Return (X, Y) of the center of cell containing provided text 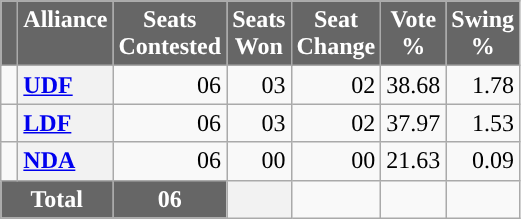
Seats Contested (170, 34)
Vote % (414, 34)
Total (57, 199)
Alliance (66, 34)
Seats Won (259, 34)
1.53 (483, 123)
1.78 (483, 85)
LDF (66, 123)
UDF (66, 85)
Swing% (483, 34)
21.63 (414, 161)
0.09 (483, 161)
Seat Change (336, 34)
NDA (66, 161)
37.97 (414, 123)
38.68 (414, 85)
